Locate the cell with the specified text and output its [x, y] center coordinate. 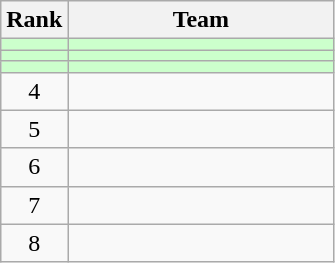
5 [34, 129]
8 [34, 243]
Team [201, 20]
4 [34, 91]
Rank [34, 20]
7 [34, 205]
6 [34, 167]
